Scan for the cell matching the given text and deliver its [x, y] coordinate at center. 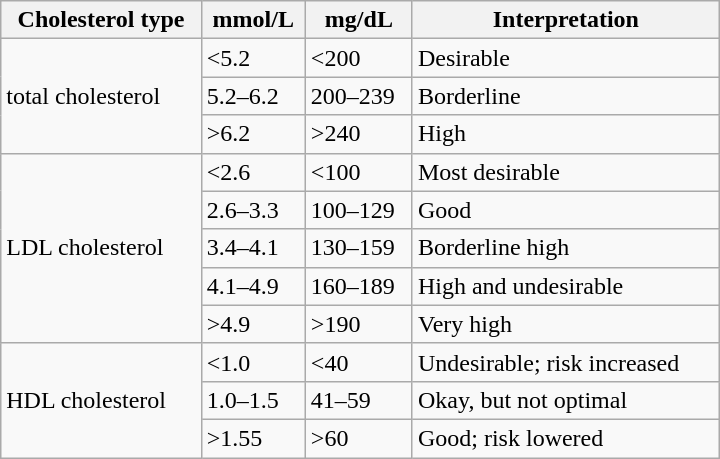
Interpretation [566, 20]
Borderline [566, 96]
LDL cholesterol [101, 248]
Good; risk lowered [566, 438]
200–239 [358, 96]
4.1–4.9 [253, 286]
>240 [358, 134]
<100 [358, 172]
130–159 [358, 248]
Okay, but not optimal [566, 400]
<200 [358, 58]
<1.0 [253, 362]
Borderline high [566, 248]
41–59 [358, 400]
Undesirable; risk increased [566, 362]
100–129 [358, 210]
5.2–6.2 [253, 96]
<5.2 [253, 58]
High and undesirable [566, 286]
Very high [566, 324]
Good [566, 210]
<40 [358, 362]
>4.9 [253, 324]
2.6–3.3 [253, 210]
mmol/L [253, 20]
>1.55 [253, 438]
1.0–1.5 [253, 400]
<2.6 [253, 172]
total cholesterol [101, 96]
Cholesterol type [101, 20]
>60 [358, 438]
160–189 [358, 286]
Most desirable [566, 172]
3.4–4.1 [253, 248]
>6.2 [253, 134]
>190 [358, 324]
mg/dL [358, 20]
HDL cholesterol [101, 400]
Desirable [566, 58]
High [566, 134]
